Find where the given text appears and provide that cell's center as (x, y) coordinate. 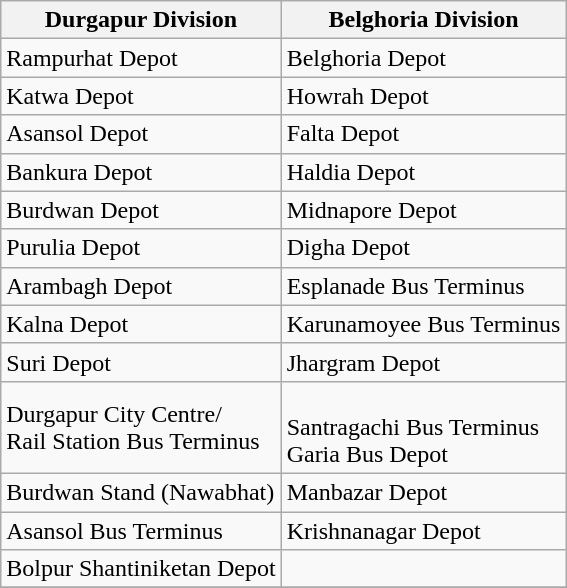
Falta Depot (424, 134)
Manbazar Depot (424, 492)
Belghoria Division (424, 20)
Krishnanagar Depot (424, 531)
Katwa Depot (141, 96)
Arambagh Depot (141, 286)
Haldia Depot (424, 172)
Burdwan Stand (Nawabhat) (141, 492)
Asansol Depot (141, 134)
Belghoria Depot (424, 58)
Purulia Depot (141, 248)
Rampurhat Depot (141, 58)
Digha Depot (424, 248)
Durgapur Division (141, 20)
Burdwan Depot (141, 210)
Howrah Depot (424, 96)
Esplanade Bus Terminus (424, 286)
Suri Depot (141, 362)
Asansol Bus Terminus (141, 531)
Bankura Depot (141, 172)
Durgapur City Centre/Rail Station Bus Terminus (141, 427)
Kalna Depot (141, 324)
Midnapore Depot (424, 210)
Bolpur Shantiniketan Depot (141, 569)
Jhargram Depot (424, 362)
Karunamoyee Bus Terminus (424, 324)
Santragachi Bus TerminusGaria Bus Depot (424, 427)
